Return (X, Y) of the center of cell containing provided text 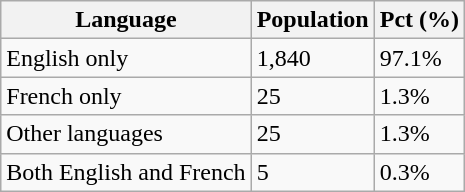
1,840 (312, 58)
Population (312, 20)
Language (126, 20)
Pct (%) (419, 20)
97.1% (419, 58)
French only (126, 96)
English only (126, 58)
Both English and French (126, 172)
Other languages (126, 134)
5 (312, 172)
0.3% (419, 172)
